For the text-containing cell, return its midpoint in (x, y) coordinate format. 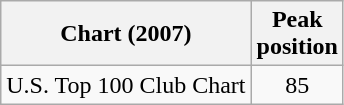
Peak position (297, 34)
Chart (2007) (126, 34)
85 (297, 85)
U.S. Top 100 Club Chart (126, 85)
